Identify which cell holds the provided text, then report its [X, Y] central coordinate. 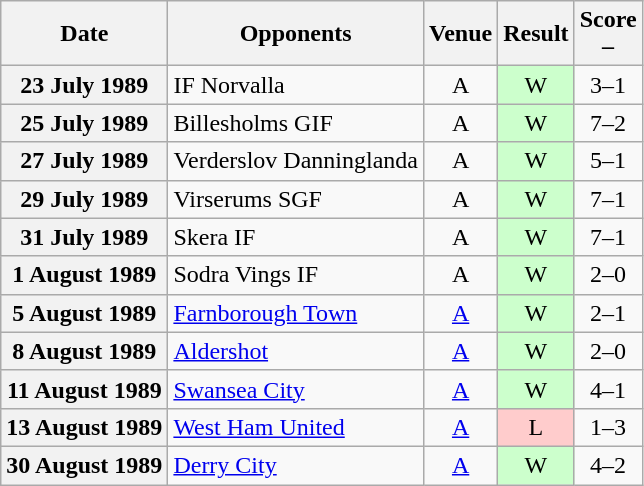
Result [536, 34]
Derry City [296, 465]
Swansea City [296, 389]
13 August 1989 [84, 427]
23 July 1989 [84, 85]
4–2 [608, 465]
4–1 [608, 389]
31 July 1989 [84, 237]
Aldershot [296, 351]
30 August 1989 [84, 465]
L [536, 427]
Date [84, 34]
29 July 1989 [84, 199]
7–2 [608, 123]
West Ham United [296, 427]
Sodra Vings IF [296, 275]
Skera IF [296, 237]
5–1 [608, 161]
Verderslov Danninglanda [296, 161]
3–1 [608, 85]
8 August 1989 [84, 351]
27 July 1989 [84, 161]
Virserums SGF [296, 199]
1–3 [608, 427]
11 August 1989 [84, 389]
5 August 1989 [84, 313]
Farnborough Town [296, 313]
IF Norvalla [296, 85]
25 July 1989 [84, 123]
Opponents [296, 34]
1 August 1989 [84, 275]
2–1 [608, 313]
Score– [608, 34]
Billesholms GIF [296, 123]
Venue [461, 34]
